Find where the given text appears and provide that cell's center as [x, y] coordinate. 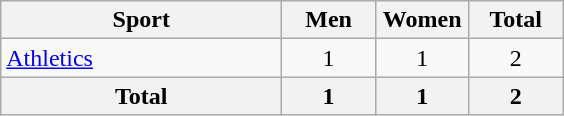
Men [329, 20]
Sport [142, 20]
Athletics [142, 58]
Women [422, 20]
